Output the (X, Y) coordinate of the center of the cell containing the given text.  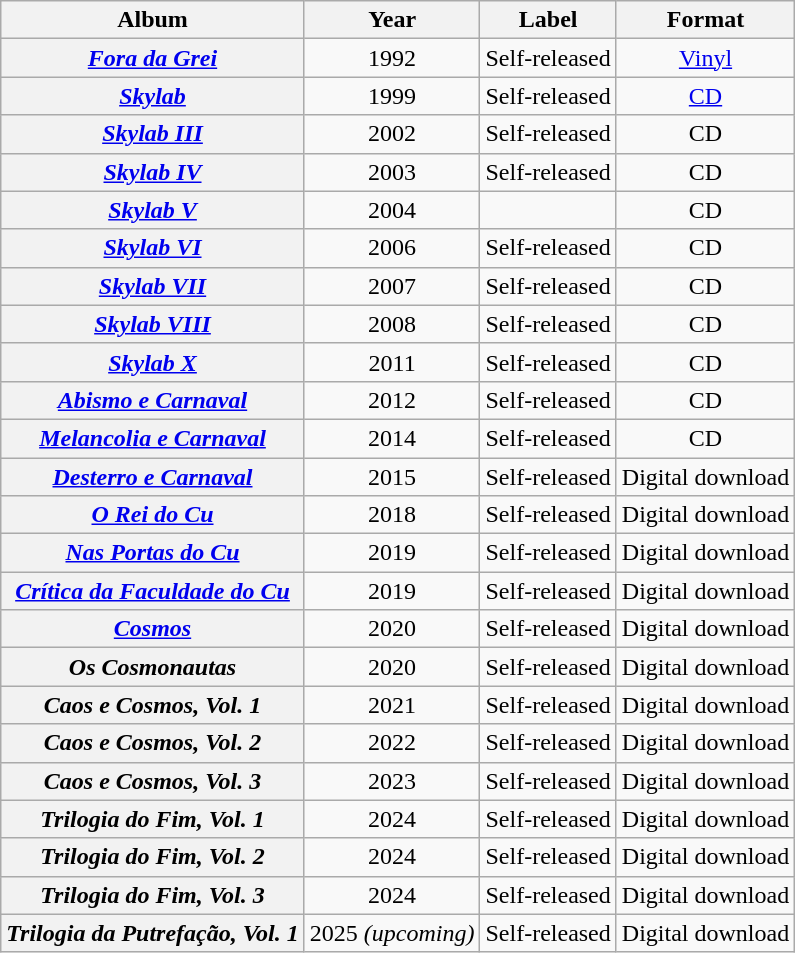
Skylab V (153, 210)
Trilogia da Putrefação, Vol. 1 (153, 933)
Skylab (153, 96)
Desterro e Carnaval (153, 477)
2023 (392, 781)
2022 (392, 743)
2014 (392, 438)
2012 (392, 400)
2025 (upcoming) (392, 933)
Abismo e Carnaval (153, 400)
2007 (392, 286)
2015 (392, 477)
Melancolia e Carnaval (153, 438)
Trilogia do Fim, Vol. 2 (153, 857)
Caos e Cosmos, Vol. 1 (153, 705)
2011 (392, 362)
Format (705, 20)
Skylab IV (153, 172)
Crítica da Faculdade do Cu (153, 591)
Album (153, 20)
Vinyl (705, 58)
Label (548, 20)
2004 (392, 210)
Fora da Grei (153, 58)
Trilogia do Fim, Vol. 3 (153, 895)
Caos e Cosmos, Vol. 3 (153, 781)
Skylab VIII (153, 324)
2006 (392, 248)
O Rei do Cu (153, 515)
Skylab III (153, 134)
Skylab X (153, 362)
2003 (392, 172)
2002 (392, 134)
Year (392, 20)
2008 (392, 324)
1992 (392, 58)
Skylab VI (153, 248)
Trilogia do Fim, Vol. 1 (153, 819)
Skylab VII (153, 286)
Nas Portas do Cu (153, 553)
Cosmos (153, 629)
2018 (392, 515)
1999 (392, 96)
2021 (392, 705)
Caos e Cosmos, Vol. 2 (153, 743)
Os Cosmonautas (153, 667)
